Locate the cell with the specified text and output its [X, Y] center coordinate. 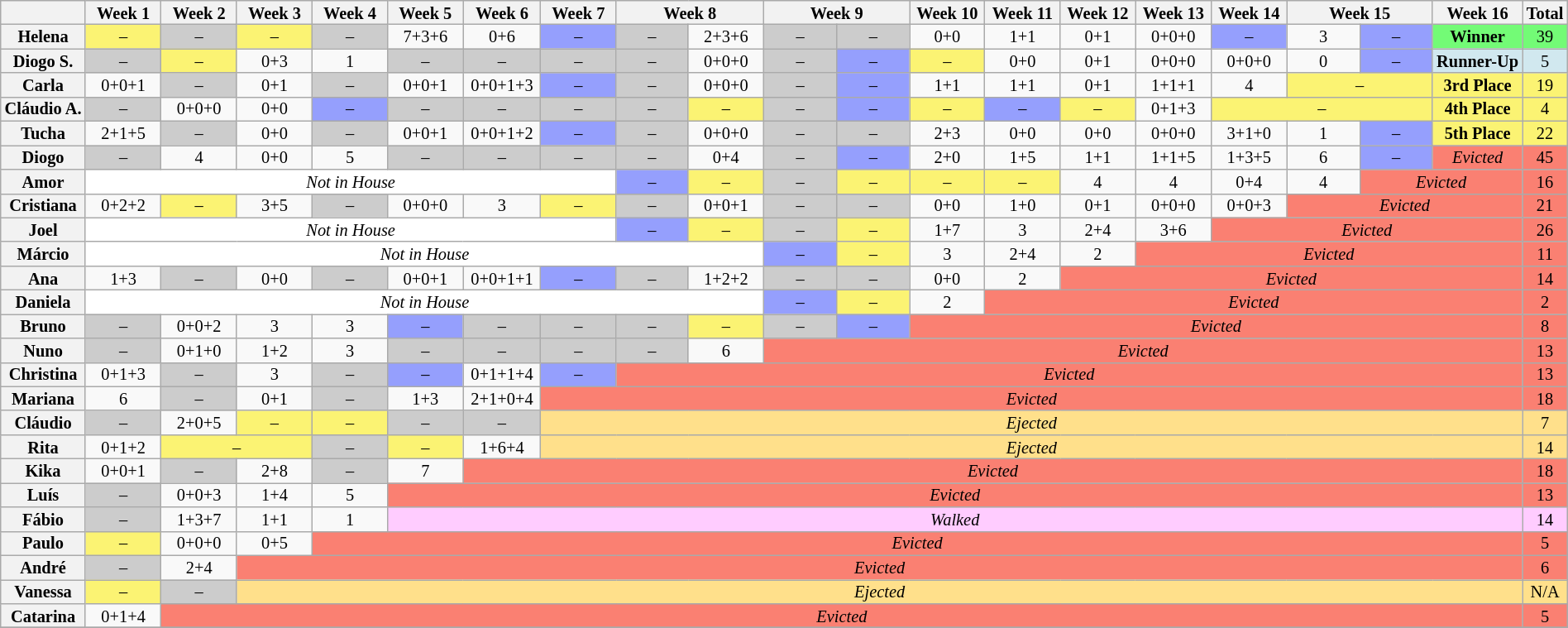
45 [1545, 157]
2+0+5 [199, 422]
Mariana [43, 399]
21 [1545, 205]
Week 13 [1174, 12]
Christina [43, 374]
0+6 [502, 36]
Catarina [43, 616]
8 [1545, 326]
3+6 [1174, 230]
Week 2 [199, 12]
André [43, 568]
Week 10 [948, 12]
Nuno [43, 351]
1+1+5 [1174, 157]
Week 11 [1022, 12]
Runner-Up [1477, 61]
0+1+0 [199, 351]
Vanessa [43, 591]
Week 9 [837, 12]
26 [1545, 230]
Week 15 [1360, 12]
Daniela [43, 301]
Paulo [43, 543]
Carla [43, 84]
3+5 [275, 205]
2+8 [275, 470]
Amor [43, 180]
0+0+2 [199, 326]
Total [1545, 12]
Márcio [43, 253]
5th Place [1477, 132]
Diogo [43, 157]
0+0+1+3 [502, 84]
Walked [955, 520]
1+2+2 [726, 278]
Week 1 [123, 12]
2+1+0+4 [502, 399]
Week 12 [1098, 12]
Ana [43, 278]
Diogo S. [43, 61]
1+5 [1022, 157]
Kika [43, 470]
0 [1323, 61]
1+3+5 [1250, 157]
Week 16 [1477, 12]
0+2+2 [123, 205]
2+0 [948, 157]
0+1+4 [123, 616]
Week 5 [426, 12]
2+3+6 [726, 36]
3+1+0 [1250, 132]
19 [1545, 84]
1+1+1 [1174, 84]
1+3+7 [199, 520]
Cláudio A. [43, 109]
22 [1545, 132]
1+7 [948, 230]
0+1+1+4 [502, 374]
16 [1545, 180]
Week 7 [579, 12]
Week 8 [690, 12]
0+3 [275, 61]
2+3 [948, 132]
0+5 [275, 543]
1+6+4 [502, 447]
11 [1545, 253]
Week 6 [502, 12]
0+0+1+1 [502, 278]
Cristiana [43, 205]
0+1+2 [123, 447]
7+3+6 [426, 36]
4th Place [1477, 109]
2+1+5 [123, 132]
Luís [43, 495]
Cláudio [43, 422]
Helena [43, 36]
Week 3 [275, 12]
Rita [43, 447]
3rd Place [1477, 84]
Fábio [43, 520]
0+0+1+2 [502, 132]
Joel [43, 230]
Winner [1477, 36]
Week 4 [349, 12]
1+0 [1022, 205]
1+4 [275, 495]
1+2 [275, 351]
Tucha [43, 132]
Bruno [43, 326]
39 [1545, 36]
N/A [1545, 591]
Week 14 [1250, 12]
